Scan for the cell matching the given text and deliver its (x, y) coordinate at center. 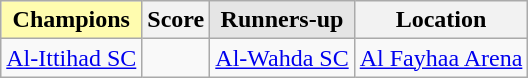
Runners-up (282, 20)
Location (441, 20)
Al-Ittihad SC (72, 58)
Champions (72, 20)
Al-Wahda SC (282, 58)
Score (176, 20)
Al Fayhaa Arena (441, 58)
